Determine the [x, y] coordinate at the center of the cell enclosing the given text.  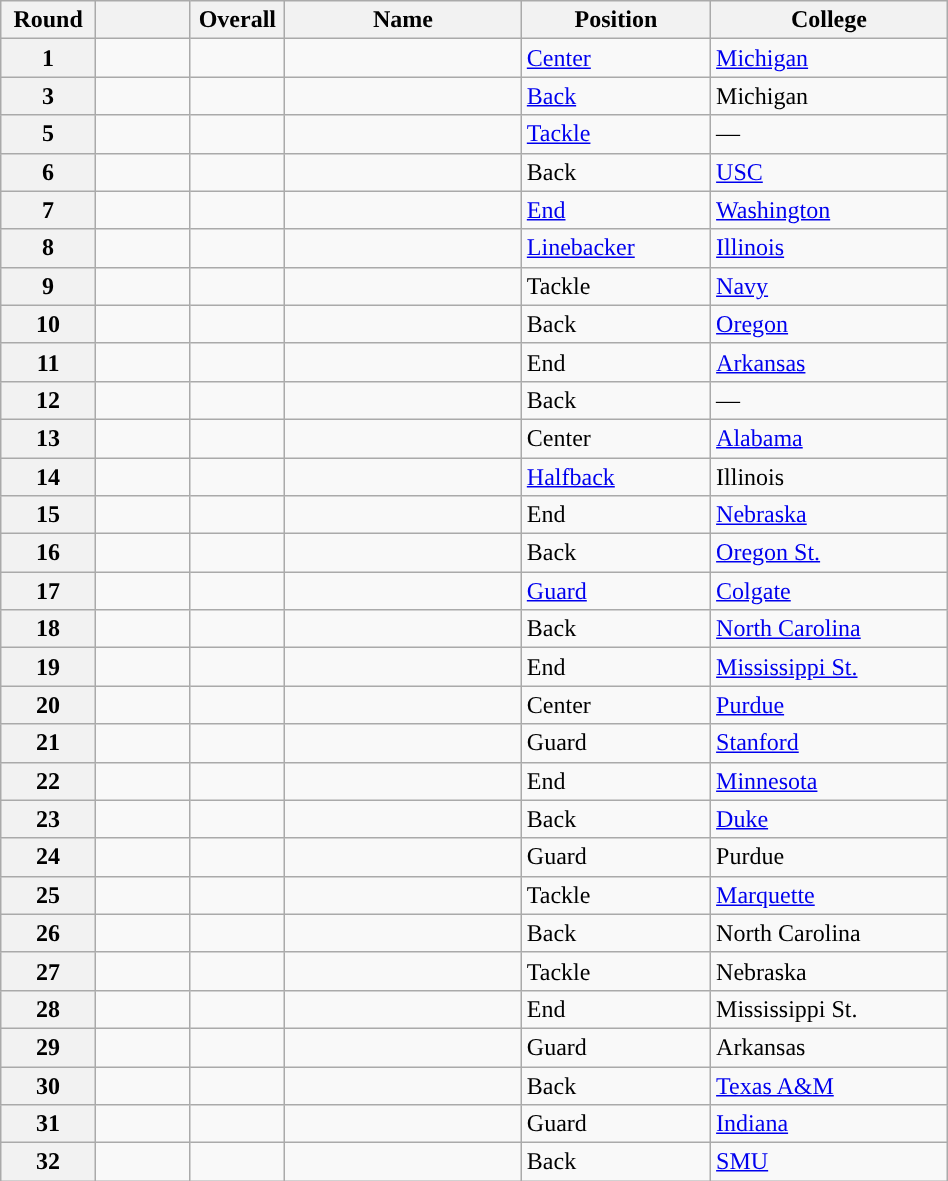
Washington [830, 210]
27 [48, 971]
Minnesota [830, 781]
Duke [830, 819]
5 [48, 134]
18 [48, 629]
6 [48, 172]
9 [48, 286]
21 [48, 743]
Navy [830, 286]
16 [48, 553]
SMU [830, 1162]
Indiana [830, 1124]
Round [48, 20]
College [830, 20]
Alabama [830, 438]
25 [48, 895]
30 [48, 1085]
10 [48, 324]
12 [48, 400]
3 [48, 96]
Marquette [830, 895]
7 [48, 210]
20 [48, 705]
8 [48, 248]
17 [48, 591]
Name [404, 20]
Stanford [830, 743]
Oregon [830, 324]
Halfback [616, 477]
15 [48, 515]
24 [48, 857]
14 [48, 477]
Linebacker [616, 248]
Position [616, 20]
29 [48, 1047]
Texas A&M [830, 1085]
13 [48, 438]
31 [48, 1124]
Overall [238, 20]
1 [48, 58]
32 [48, 1162]
22 [48, 781]
11 [48, 362]
Oregon St. [830, 553]
19 [48, 667]
23 [48, 819]
Colgate [830, 591]
26 [48, 933]
28 [48, 1009]
USC [830, 172]
